Identify which cell holds the provided text, then report its (x, y) central coordinate. 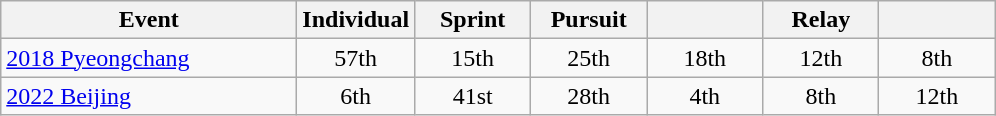
6th (356, 96)
4th (705, 96)
2022 Beijing (149, 96)
25th (589, 58)
Pursuit (589, 20)
Sprint (473, 20)
57th (356, 58)
Individual (356, 20)
41st (473, 96)
2018 Pyeongchang (149, 58)
18th (705, 58)
28th (589, 96)
Event (149, 20)
15th (473, 58)
Relay (821, 20)
